Identify which cell holds the provided text, then report its [X, Y] central coordinate. 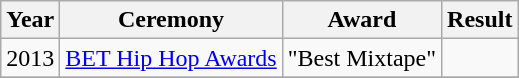
Year [30, 20]
Result [480, 20]
Ceremony [171, 20]
Award [362, 20]
BET Hip Hop Awards [171, 58]
2013 [30, 58]
"Best Mixtape" [362, 58]
